Search for the cell housing the specified text and yield its (X, Y) center coordinate. 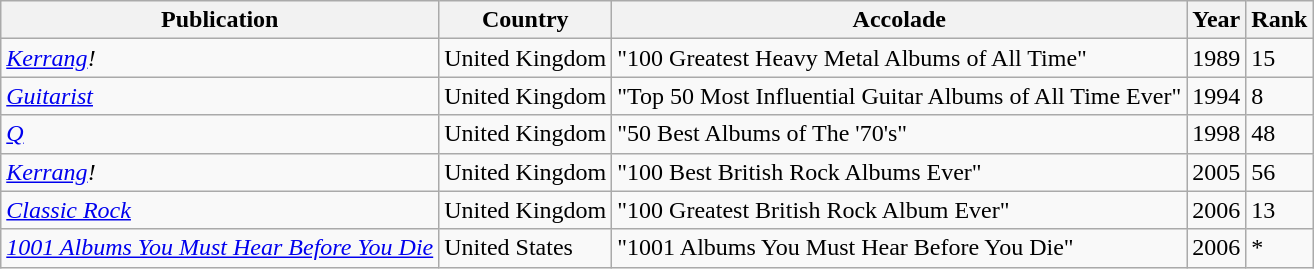
"100 Greatest Heavy Metal Albums of All Time" (900, 58)
* (1280, 248)
United States (526, 248)
Classic Rock (220, 210)
Accolade (900, 20)
"1001 Albums You Must Hear Before You Die" (900, 248)
Publication (220, 20)
2005 (1216, 172)
"50 Best Albums of The '70's" (900, 134)
1001 Albums You Must Hear Before You Die (220, 248)
1994 (1216, 96)
Q (220, 134)
Guitarist (220, 96)
56 (1280, 172)
1998 (1216, 134)
"100 Greatest British Rock Album Ever" (900, 210)
Rank (1280, 20)
13 (1280, 210)
48 (1280, 134)
Year (1216, 20)
"100 Best British Rock Albums Ever" (900, 172)
Country (526, 20)
8 (1280, 96)
1989 (1216, 58)
"Top 50 Most Influential Guitar Albums of All Time Ever" (900, 96)
15 (1280, 58)
